Determine the [X, Y] coordinate at the center of the cell enclosing the given text.  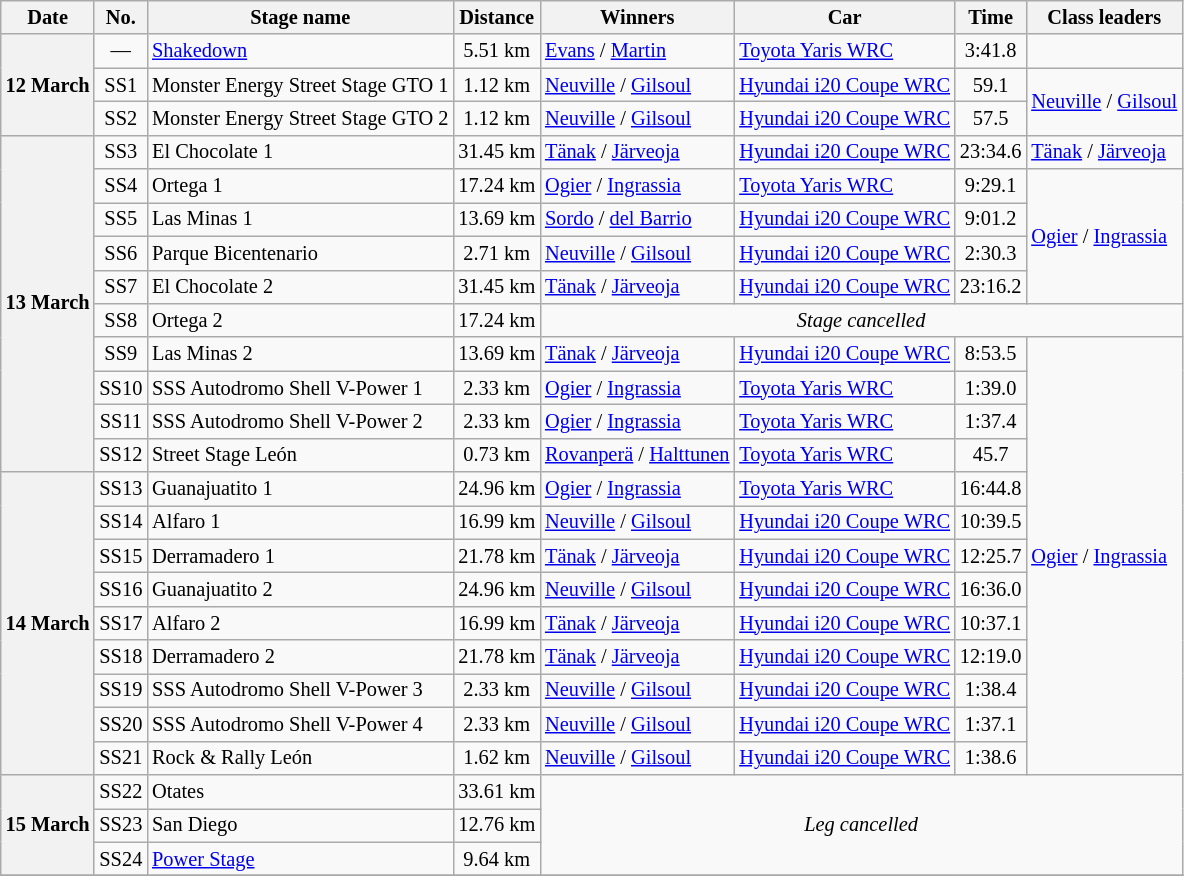
Leg cancelled [861, 824]
El Chocolate 1 [300, 152]
1:39.0 [990, 388]
Derramadero 1 [300, 556]
SS2 [120, 118]
SS3 [120, 152]
23:34.6 [990, 152]
SS1 [120, 85]
Shakedown [300, 51]
1:37.4 [990, 421]
Guanajuatito 2 [300, 589]
10:39.5 [990, 522]
Rock & Rally León [300, 758]
Derramadero 2 [300, 657]
SS16 [120, 589]
Class leaders [1104, 17]
12:19.0 [990, 657]
Evans / Martin [637, 51]
3:41.8 [990, 51]
9:29.1 [990, 186]
Winners [637, 17]
Monster Energy Street Stage GTO 1 [300, 85]
SS11 [120, 421]
Car [844, 17]
SS5 [120, 219]
SSS Autodromo Shell V-Power 4 [300, 724]
1:37.1 [990, 724]
— [120, 51]
2:30.3 [990, 253]
Ortega 2 [300, 320]
SS22 [120, 791]
SS17 [120, 623]
57.5 [990, 118]
10:37.1 [990, 623]
No. [120, 17]
Stage cancelled [861, 320]
9.64 km [496, 859]
0.73 km [496, 455]
SS8 [120, 320]
Time [990, 17]
El Chocolate 2 [300, 287]
SS12 [120, 455]
Ortega 1 [300, 186]
23:16.2 [990, 287]
Sordo / del Barrio [637, 219]
SS19 [120, 690]
Stage name [300, 17]
SS7 [120, 287]
Date [48, 17]
Guanajuatito 1 [300, 489]
5.51 km [496, 51]
12:25.7 [990, 556]
33.61 km [496, 791]
Street Stage León [300, 455]
2.71 km [496, 253]
1.62 km [496, 758]
13 March [48, 304]
SS14 [120, 522]
Rovanperä / Halttunen [637, 455]
Otates [300, 791]
SS15 [120, 556]
SS21 [120, 758]
Las Minas 1 [300, 219]
12.76 km [496, 825]
Parque Bicentenario [300, 253]
SS13 [120, 489]
Alfaro 2 [300, 623]
Alfaro 1 [300, 522]
1:38.6 [990, 758]
12 March [48, 84]
SSS Autodromo Shell V-Power 2 [300, 421]
SS18 [120, 657]
8:53.5 [990, 354]
SS23 [120, 825]
SS4 [120, 186]
9:01.2 [990, 219]
16:44.8 [990, 489]
Power Stage [300, 859]
45.7 [990, 455]
Las Minas 2 [300, 354]
SSS Autodromo Shell V-Power 3 [300, 690]
SS6 [120, 253]
SSS Autodromo Shell V-Power 1 [300, 388]
SS20 [120, 724]
SS24 [120, 859]
14 March [48, 624]
1:38.4 [990, 690]
59.1 [990, 85]
Monster Energy Street Stage GTO 2 [300, 118]
Distance [496, 17]
SS10 [120, 388]
15 March [48, 824]
16:36.0 [990, 589]
San Diego [300, 825]
SS9 [120, 354]
